Capture the cell that displays the provided text and extract its (X, Y) central coordinate. 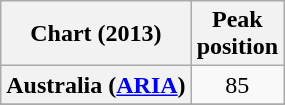
Chart (2013) (96, 34)
85 (237, 85)
Australia (ARIA) (96, 85)
Peakposition (237, 34)
